Output the (X, Y) coordinate of the center of the cell containing the given text.  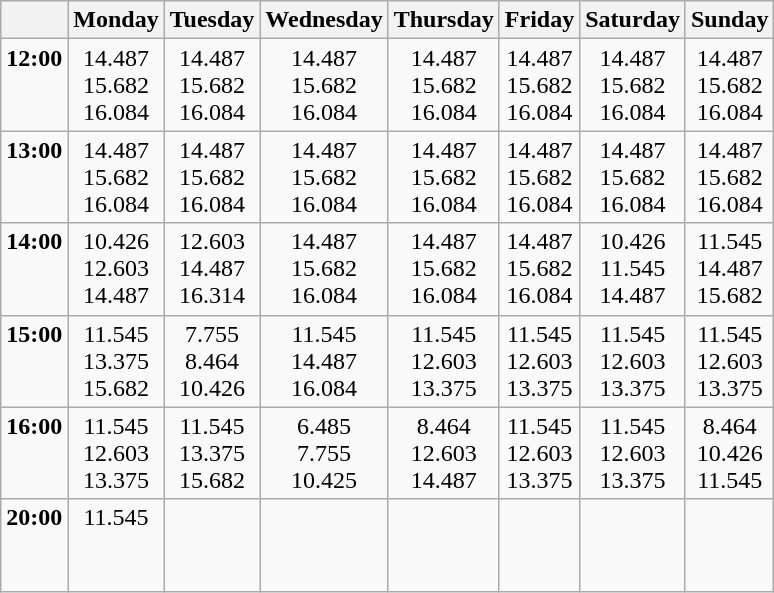
11.54514.48716.084 (324, 361)
6.4857.75510.425 (324, 453)
Monday (116, 20)
11.545 (116, 545)
13:00 (34, 177)
Sunday (729, 20)
8.46410.42611.545 (729, 453)
15:00 (34, 361)
14:00 (34, 269)
8.46412.60314.487 (444, 453)
20:00 (34, 545)
7.7558.46410.426 (212, 361)
10.42611.54514.487 (633, 269)
Friday (539, 20)
Thursday (444, 20)
Tuesday (212, 20)
16:00 (34, 453)
10.42612.60314.487 (116, 269)
11.54514.48715.682 (729, 269)
12:00 (34, 85)
Saturday (633, 20)
Wednesday (324, 20)
12.60314.48716.314 (212, 269)
